Determine the (x, y) coordinate at the center of the cell enclosing the given text.  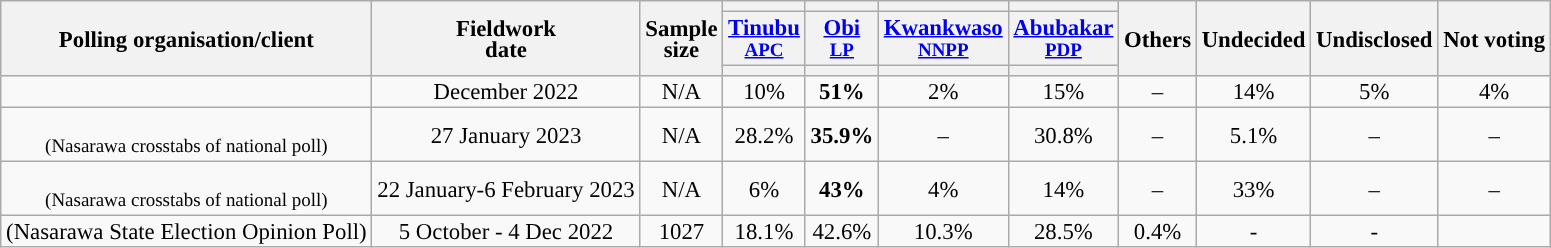
30.8% (1064, 135)
5 October - 4 Dec 2022 (506, 232)
51% (842, 92)
28.5% (1064, 232)
KwankwasoNNPP (943, 39)
6% (764, 189)
Undisclosed (1374, 38)
22 January-6 February 2023 (506, 189)
Samplesize (682, 38)
Undecided (1253, 38)
(Nasarawa State Election Opinion Poll) (186, 232)
28.2% (764, 135)
Fieldworkdate (506, 38)
AbubakarPDP (1064, 39)
5.1% (1253, 135)
December 2022 (506, 92)
33% (1253, 189)
35.9% (842, 135)
Others (1158, 38)
TinubuAPC (764, 39)
ObiLP (842, 39)
18.1% (764, 232)
15% (1064, 92)
42.6% (842, 232)
10% (764, 92)
Polling organisation/client (186, 38)
10.3% (943, 232)
Not voting (1494, 38)
2% (943, 92)
43% (842, 189)
5% (1374, 92)
27 January 2023 (506, 135)
1027 (682, 232)
0.4% (1158, 232)
